Search for the cell housing the specified text and yield its [X, Y] center coordinate. 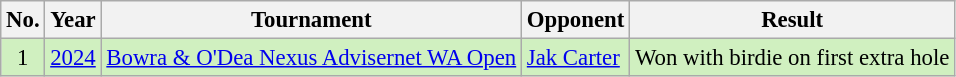
Year [73, 20]
2024 [73, 58]
1 [23, 58]
Result [792, 20]
Won with birdie on first extra hole [792, 58]
Opponent [576, 20]
Tournament [311, 20]
No. [23, 20]
Bowra & O'Dea Nexus Advisernet WA Open [311, 58]
Jak Carter [576, 58]
